From the cell containing the given text, extract its center point as [X, Y] coordinate. 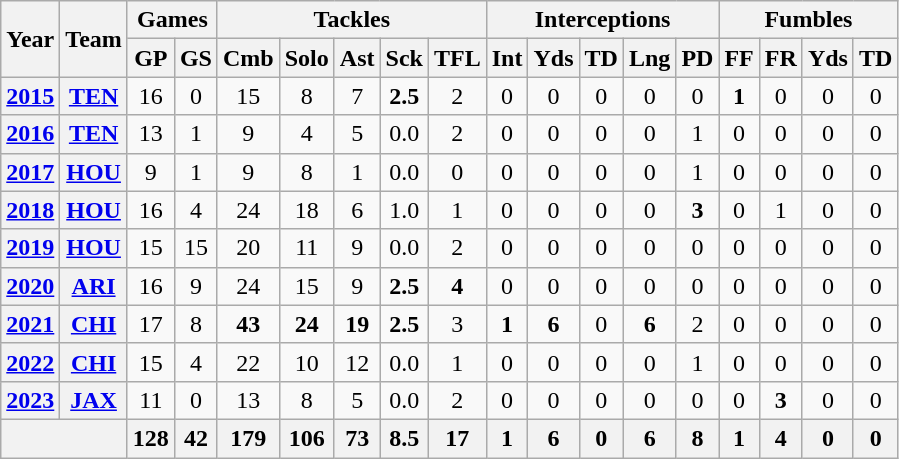
22 [248, 362]
ARI [94, 286]
Int [507, 58]
Team [94, 39]
GS [196, 58]
7 [357, 96]
PD [698, 58]
179 [248, 438]
106 [306, 438]
FF [739, 58]
Lng [649, 58]
GP [150, 58]
Year [30, 39]
2017 [30, 172]
2015 [30, 96]
43 [248, 324]
Games [172, 20]
2020 [30, 286]
Solo [306, 58]
128 [150, 438]
TFL [457, 58]
Sck [404, 58]
JAX [94, 400]
Ast [357, 58]
2023 [30, 400]
FR [780, 58]
12 [357, 362]
2018 [30, 210]
18 [306, 210]
Tackles [352, 20]
19 [357, 324]
1.0 [404, 210]
42 [196, 438]
2016 [30, 134]
73 [357, 438]
Interceptions [602, 20]
Fumbles [808, 20]
Cmb [248, 58]
8.5 [404, 438]
10 [306, 362]
2022 [30, 362]
20 [248, 248]
2019 [30, 248]
2021 [30, 324]
